From the cell containing the given text, extract its center point as (X, Y) coordinate. 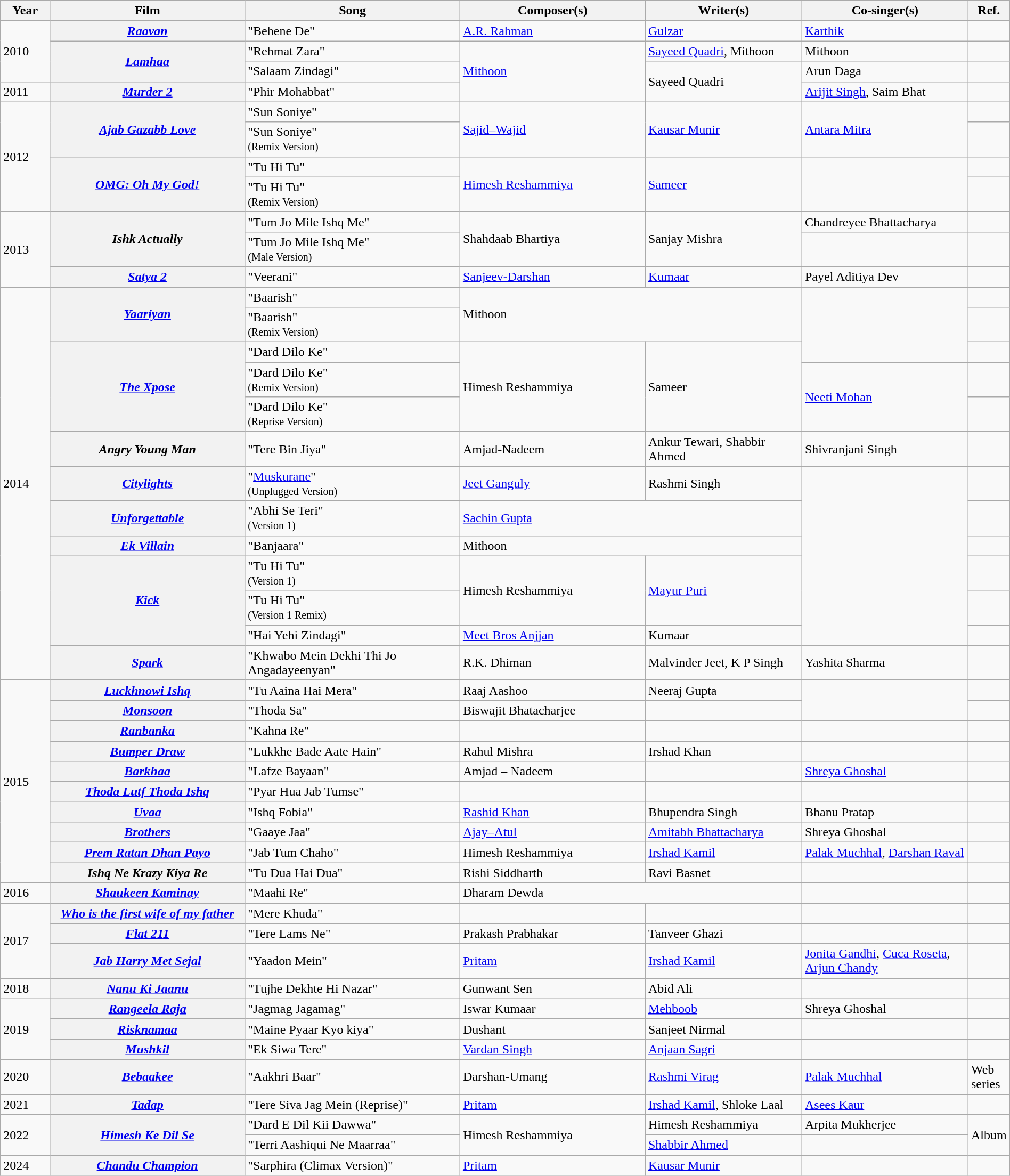
"Mere Khuda" (353, 913)
"Tu Hi Tu"(Version 1) (353, 573)
"Abhi Se Teri"(Version 1) (353, 518)
"Dard Dilo Ke"(Reprise Version) (353, 415)
"Baarish"(Remix Version) (353, 325)
Citylights (147, 484)
"Tu Dua Hai Dua" (353, 873)
Chandreyee Bhattacharya (885, 222)
Sanjay Mishra (723, 239)
Ishq Ne Krazy Kiya Re (147, 873)
2012 (26, 157)
"Pyar Hua Jab Tumse" (353, 792)
OMG: Oh My God! (147, 184)
Mushkil (147, 1049)
Yaariyan (147, 314)
Irshad Khan (723, 751)
Abid Ali (723, 988)
Rashmi Singh (723, 484)
2019 (26, 1029)
"Tum Jo Mile Ishq Me" (353, 222)
Sachin Gupta (631, 518)
"Gaaye Jaa" (353, 832)
Who is the first wife of my father (147, 913)
Raaj Aashoo (552, 690)
Amitabh Bhattacharya (723, 832)
"Banjaara" (353, 546)
2024 (26, 1165)
"Salaam Zindagi" (353, 71)
Lamhaa (147, 61)
Raavan (147, 31)
Bhupendra Singh (723, 812)
Sanjeev-Darshan (552, 277)
"Khwabo Mein Dekhi Thi Jo Angadayeenyan" (353, 663)
Biswajit Bhatacharjee (552, 710)
Luckhnowi Ishq (147, 690)
Writer(s) (723, 11)
Song (353, 11)
Monsoon (147, 710)
"Ishq Fobia" (353, 812)
"Sarphira (Climax Version)" (353, 1165)
Sajid–Wajid (552, 129)
Tadap (147, 1105)
Dharam Dewda (631, 893)
Jonita Gandhi, Cuca Roseta, Arjun Chandy (885, 961)
"Veerani" (353, 277)
2011 (26, 92)
"Maahi Re" (353, 893)
"Sun Soniye" (353, 112)
2013 (26, 249)
2010 (26, 51)
Rangeela Raja (147, 1009)
"Dard Dilo Ke" (353, 352)
"Rehmat Zara" (353, 51)
Amjad – Nadeem (552, 772)
Barkhaa (147, 772)
Angry Young Man (147, 449)
2015 (26, 781)
Sanjeet Nirmal (723, 1029)
Mayur Puri (723, 590)
"Tujhe Dekhte Hi Nazar" (353, 988)
"Ek Siwa Tere" (353, 1049)
"Tere Lams Ne" (353, 934)
Karthik (885, 31)
Arpita Mukherjee (885, 1125)
Bumper Draw (147, 751)
Thoda Lutf Thoda Ishq (147, 792)
Amjad-Nadeem (552, 449)
Mehboob (723, 1009)
Shaukeen Kaminay (147, 893)
"Tu Hi Tu"(Version 1 Remix) (353, 607)
"Dard Dilo Ke"(Remix Version) (353, 379)
Arijit Singh, Saim Bhat (885, 92)
"Maine Pyaar Kyo kiya" (353, 1029)
Ishk Actually (147, 239)
"Jagmag Jagamag" (353, 1009)
Darshan-Umang (552, 1076)
"Yaadon Mein" (353, 961)
Meet Bros Anjjan (552, 635)
Payel Aditiya Dev (885, 277)
Neeti Mohan (885, 397)
Composer(s) (552, 11)
Neeraj Gupta (723, 690)
Murder 2 (147, 92)
Sayeed Quadri (723, 82)
Palak Muchhal, Darshan Raval (885, 853)
"Lukkhe Bade Aate Hain" (353, 751)
"Dard E Dil Kii Dawwa" (353, 1125)
Irshad Kamil, Shloke Laal (723, 1105)
Gulzar (723, 31)
Chandu Champion (147, 1165)
Rashid Khan (552, 812)
Palak Muchhal (885, 1076)
"Kahna Re" (353, 731)
Shivranjani Singh (885, 449)
"Lafze Bayaan" (353, 772)
"Tere Bin Jiya" (353, 449)
"Sun Soniye"(Remix Version) (353, 140)
"Muskurane"(Unplugged Version) (353, 484)
Satya 2 (147, 277)
"Tum Jo Mile Ishq Me"(Male Version) (353, 249)
Unforgettable (147, 518)
Ajay–Atul (552, 832)
2014 (26, 483)
Iswar Kumaar (552, 1009)
Ranbanka (147, 731)
Spark (147, 663)
Risknamaa (147, 1029)
Vardan Singh (552, 1049)
Ankur Tewari, Shabbir Ahmed (723, 449)
"Jab Tum Chaho" (353, 853)
"Behene De" (353, 31)
Kick (147, 601)
Gunwant Sen (552, 988)
Tanveer Ghazi (723, 934)
Asees Kaur (885, 1105)
Prakash Prabhakar (552, 934)
Jab Harry Met Sejal (147, 961)
Dushant (552, 1029)
Nanu Ki Jaanu (147, 988)
Jeet Ganguly (552, 484)
Film (147, 11)
Rashmi Virag (723, 1076)
Album (989, 1135)
The Xpose (147, 387)
Brothers (147, 832)
Ref. (989, 11)
2021 (26, 1105)
"Tu Hi Tu"(Remix Version) (353, 194)
Co-singer(s) (885, 11)
Year (26, 11)
2017 (26, 941)
Himesh Ke Dil Se (147, 1135)
"Phir Mohabbat" (353, 92)
Rishi Siddharth (552, 873)
"Baarish" (353, 297)
"Tu Aaina Hai Mera" (353, 690)
2020 (26, 1076)
Malvinder Jeet, K P Singh (723, 663)
"Thoda Sa" (353, 710)
"Tu Hi Tu" (353, 167)
Web series (989, 1076)
"Terri Aashiqui Ne Maarraa" (353, 1145)
2022 (26, 1135)
Anjaan Sagri (723, 1049)
Sayeed Quadri, Mithoon (723, 51)
Shahdaab Bhartiya (552, 239)
Uvaa (147, 812)
Ajab Gazabb Love (147, 129)
Rahul Mishra (552, 751)
"Hai Yehi Zindagi" (353, 635)
Ek Villain (147, 546)
Yashita Sharma (885, 663)
Antara Mitra (885, 129)
Shabbir Ahmed (723, 1145)
R.K. Dhiman (552, 663)
Prem Ratan Dhan Payo (147, 853)
Flat 211 (147, 934)
Ravi Basnet (723, 873)
"Aakhri Baar" (353, 1076)
"Tere Siva Jag Mein (Reprise)" (353, 1105)
2018 (26, 988)
2016 (26, 893)
Bebaakee (147, 1076)
Arun Daga (885, 71)
Bhanu Pratap (885, 812)
A.R. Rahman (552, 31)
